Scan for the cell matching the given text and deliver its [X, Y] coordinate at center. 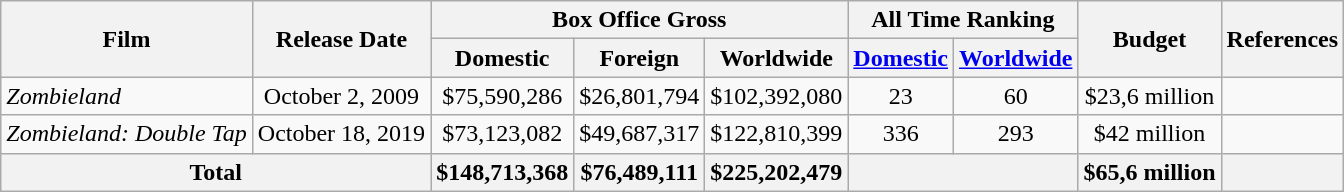
Total [216, 172]
60 [1016, 96]
All Time Ranking [963, 20]
23 [901, 96]
$65,6 million [1150, 172]
Box Office Gross [640, 20]
$26,801,794 [640, 96]
336 [901, 134]
$75,590,286 [502, 96]
References [1282, 39]
Release Date [341, 39]
Foreign [640, 58]
Budget [1150, 39]
$73,123,082 [502, 134]
Film [127, 39]
293 [1016, 134]
October 18, 2019 [341, 134]
$102,392,080 [776, 96]
$122,810,399 [776, 134]
Zombieland [127, 96]
$225,202,479 [776, 172]
$76,489,111 [640, 172]
$23,6 million [1150, 96]
Zombieland: Double Tap [127, 134]
$49,687,317 [640, 134]
October 2, 2009 [341, 96]
$42 million [1150, 134]
$148,713,368 [502, 172]
